Detect which cell encompasses the target text, then output its (x, y) center coordinate. 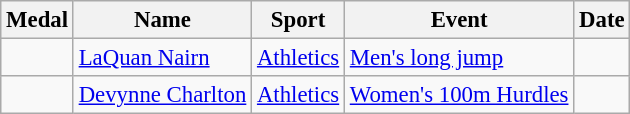
Sport (298, 20)
Medal (38, 20)
Name (162, 20)
Event (458, 20)
Date (602, 20)
Devynne Charlton (162, 95)
Women's 100m Hurdles (458, 95)
LaQuan Nairn (162, 58)
Men's long jump (458, 58)
